From the cell containing the given text, extract its center point as (x, y) coordinate. 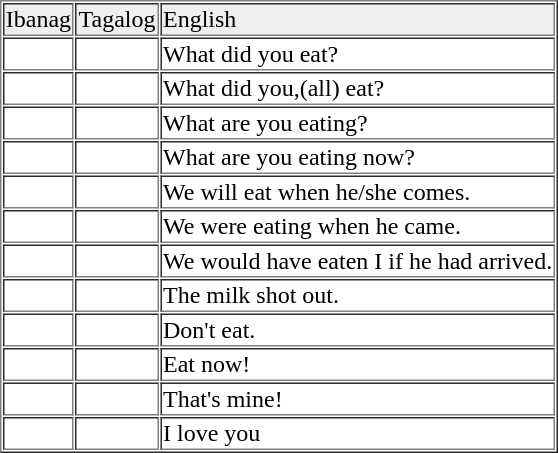
Eat now! (358, 364)
What did you eat? (358, 54)
What did you,(all) eat? (358, 88)
What are you eating? (358, 122)
What are you eating now? (358, 158)
Ibanag (38, 20)
English (358, 20)
We will eat when he/she comes. (358, 192)
Tagalog (118, 20)
We would have eaten I if he had arrived. (358, 260)
I love you (358, 434)
We were eating when he came. (358, 226)
Don't eat. (358, 330)
That's mine! (358, 398)
The milk shot out. (358, 296)
